Provide the [X, Y] coordinate of the cell's center where the given text is located.  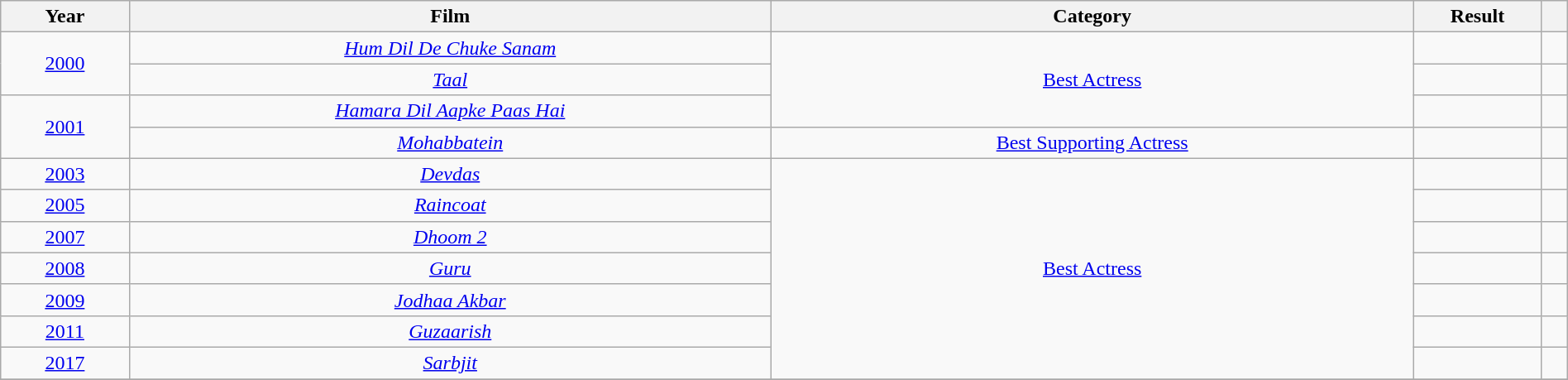
Best Supporting Actress [1092, 142]
Hum Dil De Chuke Sanam [450, 48]
2003 [65, 174]
2000 [65, 64]
Taal [450, 79]
Year [65, 17]
2017 [65, 363]
Sarbjit [450, 363]
Result [1477, 17]
Jodhaa Akbar [450, 300]
Mohabbatein [450, 142]
Guru [450, 268]
2011 [65, 331]
Guzaarish [450, 331]
2009 [65, 300]
Devdas [450, 174]
Film [450, 17]
2001 [65, 127]
Raincoat [450, 205]
2005 [65, 205]
2008 [65, 268]
2007 [65, 237]
Category [1092, 17]
Hamara Dil Aapke Paas Hai [450, 111]
Dhoom 2 [450, 237]
